Return (X, Y) of the center of cell containing provided text 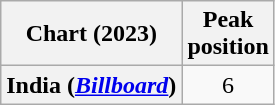
Chart (2023) (92, 34)
6 (228, 85)
Peakposition (228, 34)
India (Billboard) (92, 85)
